Provide the [x, y] coordinate of the cell's center where the given text is located.  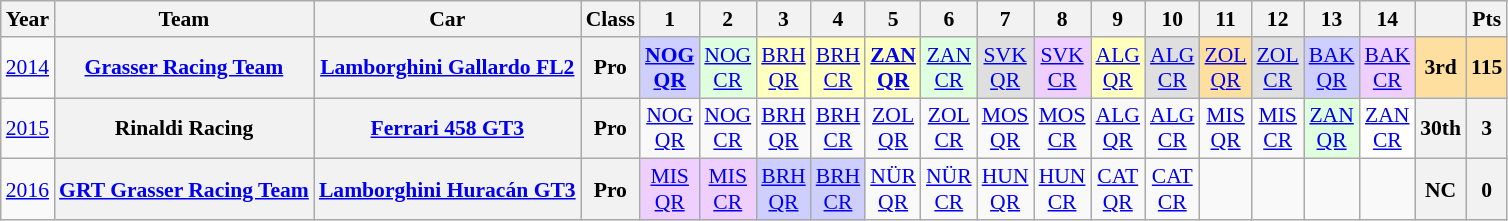
HUNQR [1006, 190]
CATQR [1118, 190]
Year [28, 19]
HUNCR [1062, 190]
4 [838, 19]
Class [610, 19]
Grasser Racing Team [184, 68]
7 [1006, 19]
SVKCR [1062, 68]
13 [1332, 19]
NC [1440, 190]
0 [1486, 190]
Lamborghini Huracán GT3 [448, 190]
Pts [1486, 19]
NÜRQR [893, 190]
1 [670, 19]
MOSQR [1006, 128]
11 [1226, 19]
Ferrari 458 GT3 [448, 128]
2014 [28, 68]
9 [1118, 19]
Car [448, 19]
Rinaldi Racing [184, 128]
Lamborghini Gallardo FL2 [448, 68]
2016 [28, 190]
30th [1440, 128]
12 [1278, 19]
BAKCR [1387, 68]
8 [1062, 19]
3rd [1440, 68]
Team [184, 19]
5 [893, 19]
MOSCR [1062, 128]
SVKQR [1006, 68]
2015 [28, 128]
BAKQR [1332, 68]
2 [728, 19]
CATCR [1172, 190]
10 [1172, 19]
115 [1486, 68]
14 [1387, 19]
GRT Grasser Racing Team [184, 190]
NÜRCR [949, 190]
6 [949, 19]
